Pinpoint the cell where the given text exists, returning its [X, Y] midpoint coordinate. 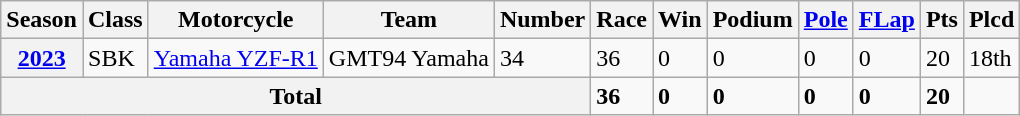
Number [542, 20]
Podium [752, 20]
34 [542, 58]
18th [991, 58]
Class [115, 20]
GMT94 Yamaha [408, 58]
SBK [115, 58]
Pts [942, 20]
Race [622, 20]
Motorcycle [236, 20]
Total [296, 96]
Plcd [991, 20]
Yamaha YZF-R1 [236, 58]
Team [408, 20]
FLap [886, 20]
Pole [826, 20]
Season [42, 20]
2023 [42, 58]
Win [680, 20]
